From the cell containing the given text, extract its center point as (x, y) coordinate. 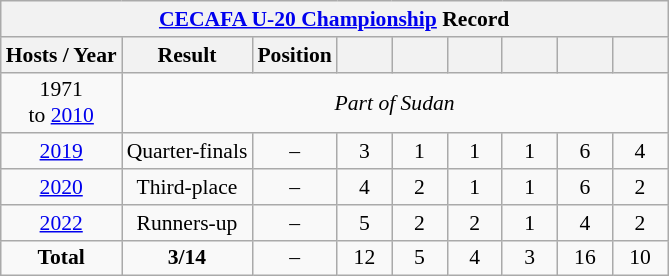
Part of Sudan (395, 102)
Third-place (188, 187)
1971 to 2010 (62, 102)
2022 (62, 223)
2019 (62, 152)
10 (640, 258)
16 (584, 258)
Quarter-finals (188, 152)
3/14 (188, 258)
Total (62, 258)
2020 (62, 187)
12 (364, 258)
CECAFA U-20 Championship Record (334, 19)
Result (188, 55)
Position (294, 55)
Hosts / Year (62, 55)
Runners-up (188, 223)
